Scan for the cell matching the given text and deliver its [x, y] coordinate at center. 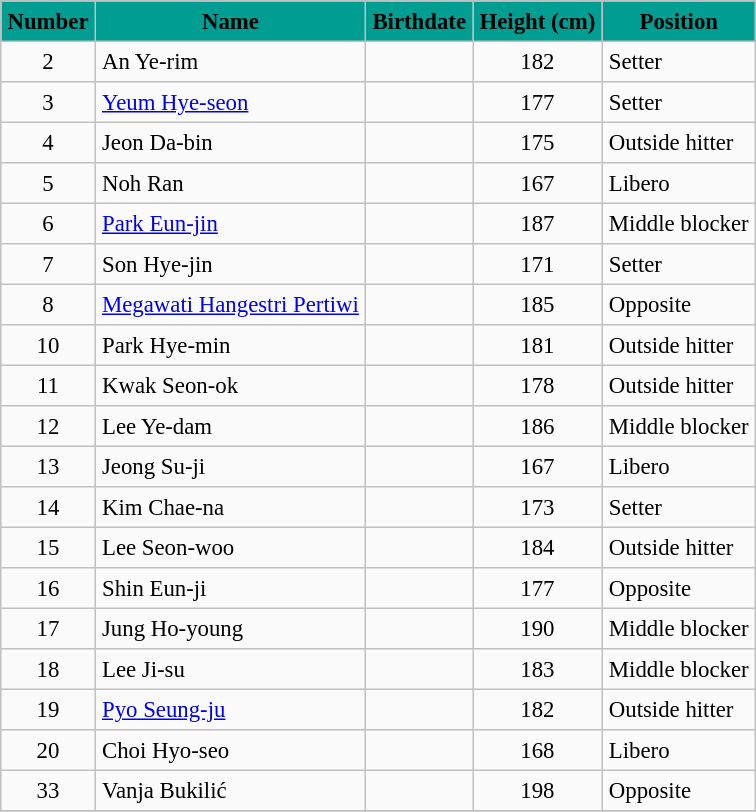
Lee Seon-woo [230, 547]
11 [48, 385]
33 [48, 790]
8 [48, 304]
18 [48, 669]
181 [538, 345]
175 [538, 142]
An Ye-rim [230, 61]
Birthdate [420, 21]
Choi Hyo-seo [230, 750]
187 [538, 223]
Jeong Su-ji [230, 466]
4 [48, 142]
Lee Ji-su [230, 669]
Shin Eun-ji [230, 588]
Park Eun-jin [230, 223]
Pyo Seung-ju [230, 709]
Position [678, 21]
15 [48, 547]
168 [538, 750]
20 [48, 750]
173 [538, 507]
6 [48, 223]
Kim Chae-na [230, 507]
198 [538, 790]
13 [48, 466]
10 [48, 345]
171 [538, 264]
186 [538, 426]
185 [538, 304]
Height (cm) [538, 21]
178 [538, 385]
190 [538, 628]
17 [48, 628]
Park Hye-min [230, 345]
2 [48, 61]
3 [48, 102]
19 [48, 709]
Number [48, 21]
Vanja Bukilić [230, 790]
14 [48, 507]
5 [48, 183]
Jeon Da-bin [230, 142]
12 [48, 426]
184 [538, 547]
Name [230, 21]
Megawati Hangestri Pertiwi [230, 304]
Lee Ye-dam [230, 426]
Noh Ran [230, 183]
Kwak Seon-ok [230, 385]
16 [48, 588]
183 [538, 669]
7 [48, 264]
Yeum Hye-seon [230, 102]
Son Hye-jin [230, 264]
Jung Ho-young [230, 628]
